From the cell containing the given text, extract its center point as (X, Y) coordinate. 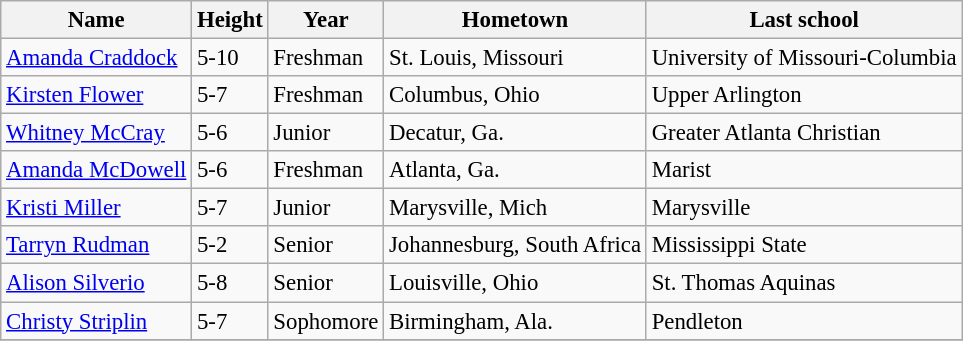
5-8 (230, 283)
Year (326, 20)
Marist (804, 170)
Whitney McCray (96, 133)
Louisville, Ohio (516, 283)
Amanda McDowell (96, 170)
Greater Atlanta Christian (804, 133)
Johannesburg, South Africa (516, 245)
Hometown (516, 20)
Pendleton (804, 321)
Alison Silverio (96, 283)
Sophomore (326, 321)
Tarryn Rudman (96, 245)
St. Thomas Aquinas (804, 283)
5-2 (230, 245)
Kristi Miller (96, 208)
Mississippi State (804, 245)
Kirsten Flower (96, 95)
University of Missouri-Columbia (804, 58)
Birmingham, Ala. (516, 321)
Amanda Craddock (96, 58)
Decatur, Ga. (516, 133)
Columbus, Ohio (516, 95)
Height (230, 20)
Marysville, Mich (516, 208)
5-10 (230, 58)
St. Louis, Missouri (516, 58)
Marysville (804, 208)
Atlanta, Ga. (516, 170)
Christy Striplin (96, 321)
Last school (804, 20)
Upper Arlington (804, 95)
Name (96, 20)
